Output the (x, y) coordinate of the center of the cell containing the given text.  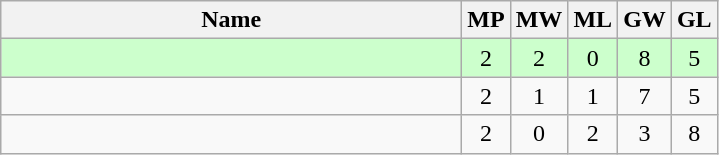
MP (486, 20)
ML (593, 20)
3 (645, 134)
MW (539, 20)
GW (645, 20)
Name (232, 20)
GL (694, 20)
7 (645, 96)
